Scan for the cell matching the given text and deliver its (X, Y) coordinate at center. 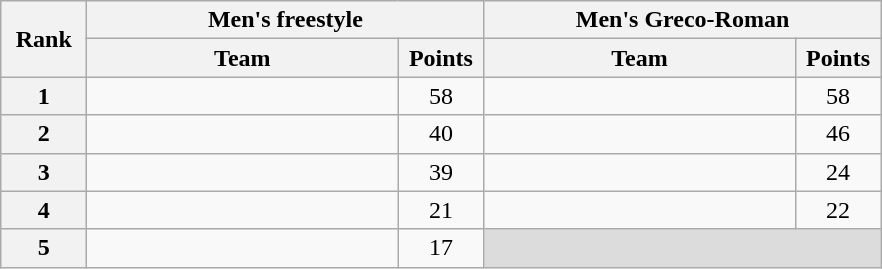
3 (44, 172)
2 (44, 134)
Rank (44, 39)
24 (838, 172)
39 (441, 172)
21 (441, 210)
Men's freestyle (286, 20)
1 (44, 96)
22 (838, 210)
5 (44, 248)
17 (441, 248)
46 (838, 134)
Men's Greco-Roman (682, 20)
40 (441, 134)
4 (44, 210)
